From the cell containing the given text, extract its center point as [x, y] coordinate. 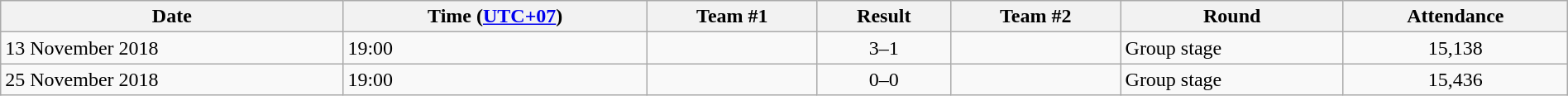
15,436 [1456, 79]
Date [172, 17]
Attendance [1456, 17]
Result [883, 17]
Time (UTC+07) [495, 17]
0–0 [883, 79]
Round [1232, 17]
15,138 [1456, 48]
3–1 [883, 48]
25 November 2018 [172, 79]
13 November 2018 [172, 48]
Team #2 [1035, 17]
Team #1 [733, 17]
